For the text-containing cell, return its midpoint in [X, Y] coordinate format. 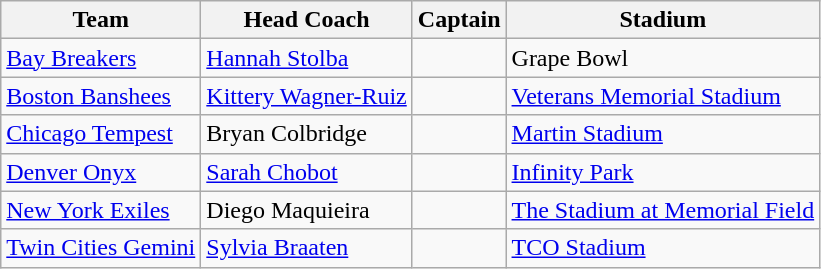
Bay Breakers [101, 58]
Sarah Chobot [306, 172]
Sylvia Braaten [306, 248]
TCO Stadium [663, 248]
Diego Maquieira [306, 210]
Stadium [663, 20]
Infinity Park [663, 172]
Captain [459, 20]
Boston Banshees [101, 96]
Grape Bowl [663, 58]
Veterans Memorial Stadium [663, 96]
New York Exiles [101, 210]
Team [101, 20]
Denver Onyx [101, 172]
Kittery Wagner-Ruiz [306, 96]
Twin Cities Gemini [101, 248]
Head Coach [306, 20]
Bryan Colbridge [306, 134]
The Stadium at Memorial Field [663, 210]
Martin Stadium [663, 134]
Hannah Stolba [306, 58]
Chicago Tempest [101, 134]
